Detect which cell encompasses the target text, then output its [X, Y] center coordinate. 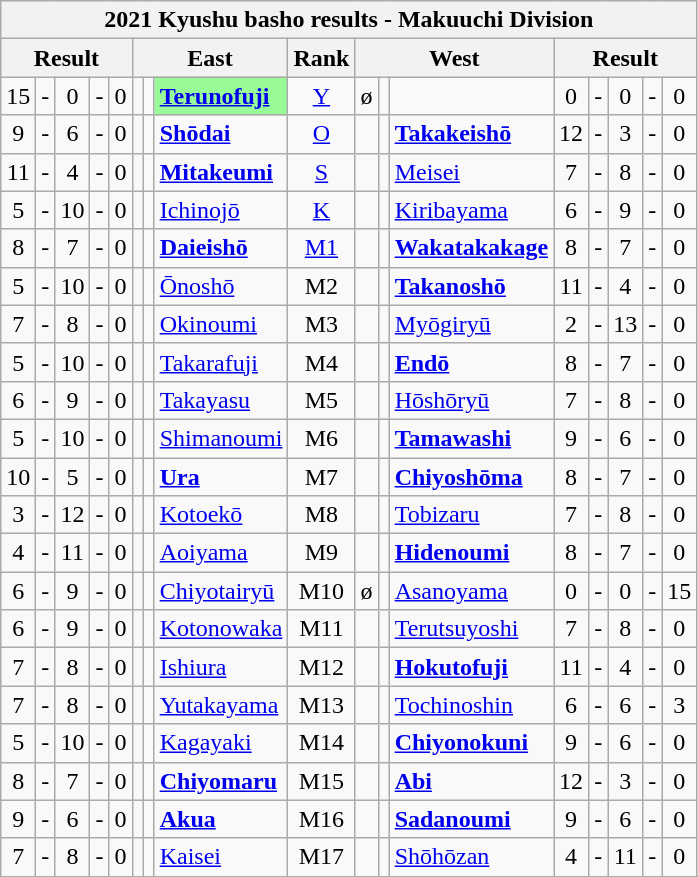
Takarafuji [221, 362]
Tamawashi [471, 438]
Okinoumi [221, 324]
Chiyonokuni [471, 743]
2 [572, 324]
Chiyoshōma [471, 477]
Shōhōzan [471, 857]
Tobizaru [471, 515]
O [322, 134]
M7 [322, 477]
Sadanoumi [471, 819]
Mitakeumi [221, 172]
Ichinojō [221, 210]
Takakeishō [471, 134]
S [322, 172]
Akua [221, 819]
Myōgiryū [471, 324]
Ura [221, 477]
K [322, 210]
M5 [322, 400]
Hokutofuji [471, 667]
Daieishō [221, 248]
Terutsuyoshi [471, 629]
M2 [322, 286]
M9 [322, 553]
Kotoekō [221, 515]
Shimanoumi [221, 438]
M8 [322, 515]
Tochinoshin [471, 705]
M15 [322, 781]
M3 [322, 324]
2021 Kyushu basho results - Makuuchi Division [349, 20]
M6 [322, 438]
M1 [322, 248]
Kaisei [221, 857]
Ishiura [221, 667]
Y [322, 96]
13 [626, 324]
Terunofuji [221, 96]
Kagayaki [221, 743]
M4 [322, 362]
M16 [322, 819]
M13 [322, 705]
Takanoshō [471, 286]
M10 [322, 591]
Shōdai [221, 134]
Chiyomaru [221, 781]
Ōnoshō [221, 286]
M14 [322, 743]
West [454, 58]
Hōshōryū [471, 400]
Meisei [471, 172]
Chiyotairyū [221, 591]
Rank [322, 58]
Takayasu [221, 400]
Asanoyama [471, 591]
Aoiyama [221, 553]
Endō [471, 362]
Hidenoumi [471, 553]
Kiribayama [471, 210]
M11 [322, 629]
Kotonowaka [221, 629]
Wakatakakage [471, 248]
East [210, 58]
Yutakayama [221, 705]
M12 [322, 667]
Abi [471, 781]
M17 [322, 857]
